Return [x, y] of the center of cell containing provided text 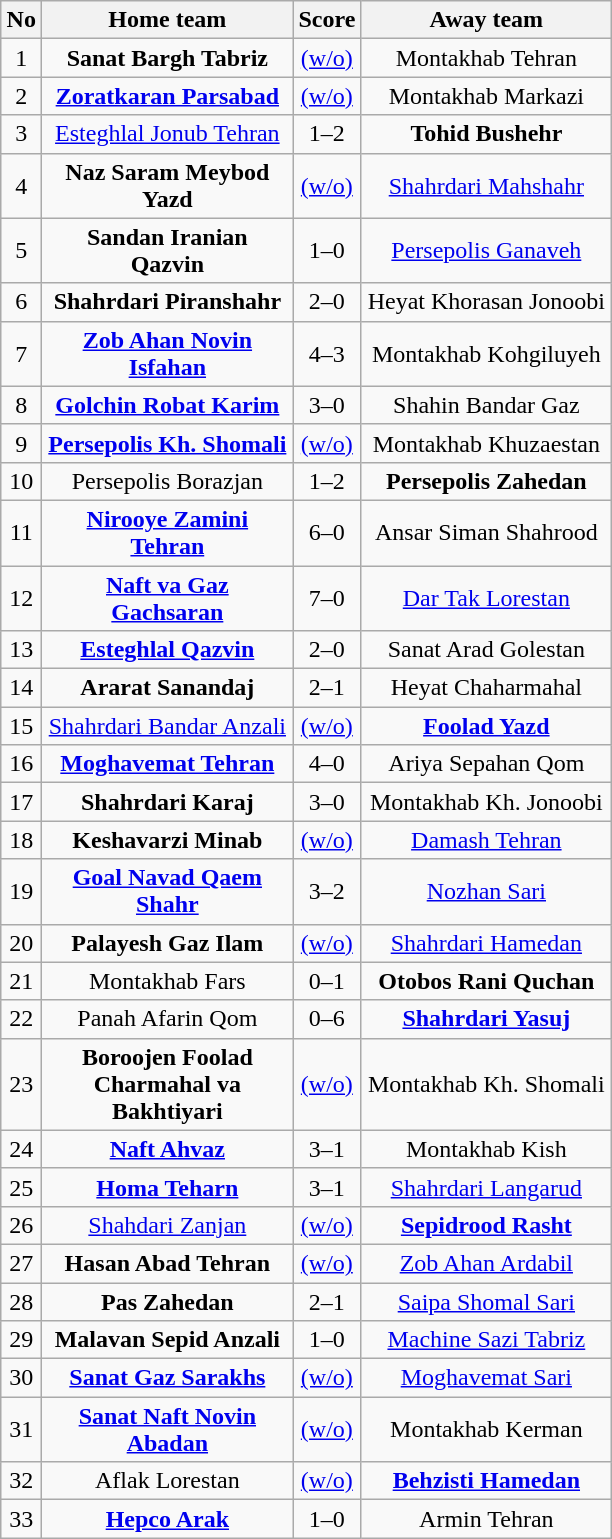
Shahin Bandar Gaz [486, 405]
Shahrdari Karaj [168, 802]
27 [22, 1263]
Ansar Siman Shahrood [486, 532]
Hepco Arak [168, 1519]
Tohid Bushehr [486, 134]
No [22, 20]
Panah Afarin Qom [168, 1019]
25 [22, 1187]
Naft va Gaz Gachsaran [168, 598]
Persepolis Zahedan [486, 481]
29 [22, 1340]
Sandan Iranian Qazvin [168, 250]
Heyat Chaharmahal [486, 688]
24 [22, 1149]
Hasan Abad Tehran [168, 1263]
Otobos Rani Quchan [486, 981]
3 [22, 134]
Golchin Robat Karim [168, 405]
Goal Navad Qaem Shahr [168, 892]
Esteghlal Qazvin [168, 650]
Pas Zahedan [168, 1301]
Shahrdari Langarud [486, 1187]
Montakhab Kh. Shomali [486, 1084]
Montakhab Kerman [486, 1430]
1 [22, 58]
Shahrdari Bandar Anzali [168, 726]
Sanat Naft Novin Abadan [168, 1430]
17 [22, 802]
28 [22, 1301]
Montakhab Kohgiluyeh [486, 354]
Montakhab Tehran [486, 58]
Shahrdari Mahshahr [486, 186]
Esteghlal Jonub Tehran [168, 134]
0–6 [327, 1019]
Zob Ahan Novin Isfahan [168, 354]
14 [22, 688]
Home team [168, 20]
6 [22, 302]
Persepolis Borazjan [168, 481]
Moghavemat Sari [486, 1378]
Behzisti Hamedan [486, 1481]
Malavan Sepid Anzali [168, 1340]
Montakhab Markazi [486, 96]
20 [22, 943]
6–0 [327, 532]
Montakhab Kish [486, 1149]
Homa Teharn [168, 1187]
31 [22, 1430]
7 [22, 354]
Ariya Sepahan Qom [486, 764]
33 [22, 1519]
Palayesh Gaz Ilam [168, 943]
32 [22, 1481]
8 [22, 405]
Dar Tak Lorestan [486, 598]
Heyat Khorasan Jonoobi [486, 302]
4–0 [327, 764]
22 [22, 1019]
Sanat Bargh Tabriz [168, 58]
Damash Tehran [486, 840]
Nirooye Zamini Tehran [168, 532]
Boroojen Foolad Charmahal va Bakhtiyari [168, 1084]
Sanat Arad Golestan [486, 650]
Montakhab Fars [168, 981]
Sepidrood Rasht [486, 1225]
11 [22, 532]
19 [22, 892]
Persepolis Kh. Shomali [168, 443]
13 [22, 650]
Shahrdari Yasuj [486, 1019]
26 [22, 1225]
Naz Saram Meybod Yazd [168, 186]
Montakhab Kh. Jonoobi [486, 802]
4–3 [327, 354]
18 [22, 840]
Moghavemat Tehran [168, 764]
Foolad Yazd [486, 726]
2 [22, 96]
3–2 [327, 892]
Aflak Lorestan [168, 1481]
Zoratkaran Parsabad [168, 96]
Ararat Sanandaj [168, 688]
Naft Ahvaz [168, 1149]
7–0 [327, 598]
Nozhan Sari [486, 892]
Shahdari Zanjan [168, 1225]
21 [22, 981]
15 [22, 726]
Saipa Shomal Sari [486, 1301]
9 [22, 443]
Armin Tehran [486, 1519]
0–1 [327, 981]
Shahrdari Hamedan [486, 943]
Shahrdari Piranshahr [168, 302]
Zob Ahan Ardabil [486, 1263]
4 [22, 186]
Sanat Gaz Sarakhs [168, 1378]
30 [22, 1378]
Keshavarzi Minab [168, 840]
23 [22, 1084]
Persepolis Ganaveh [486, 250]
16 [22, 764]
10 [22, 481]
Montakhab Khuzaestan [486, 443]
Away team [486, 20]
Machine Sazi Tabriz [486, 1340]
Score [327, 20]
12 [22, 598]
5 [22, 250]
